Return [X, Y] of the center of cell containing provided text 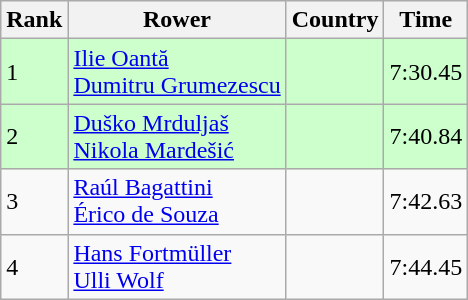
Country [335, 20]
Ilie OantăDumitru Grumezescu [177, 72]
3 [34, 202]
4 [34, 266]
1 [34, 72]
Rank [34, 20]
7:44.45 [426, 266]
7:30.45 [426, 72]
Duško MrduljašNikola Mardešić [177, 136]
Hans FortmüllerUlli Wolf [177, 266]
Rower [177, 20]
7:42.63 [426, 202]
7:40.84 [426, 136]
Time [426, 20]
2 [34, 136]
Raúl BagattiniÉrico de Souza [177, 202]
